From the cell containing the given text, extract its center point as [X, Y] coordinate. 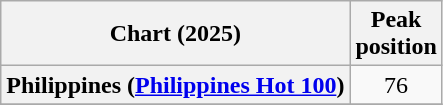
Chart (2025) [176, 34]
76 [396, 85]
Philippines (Philippines Hot 100) [176, 85]
Peakposition [396, 34]
